Capture the cell that displays the provided text and extract its [x, y] central coordinate. 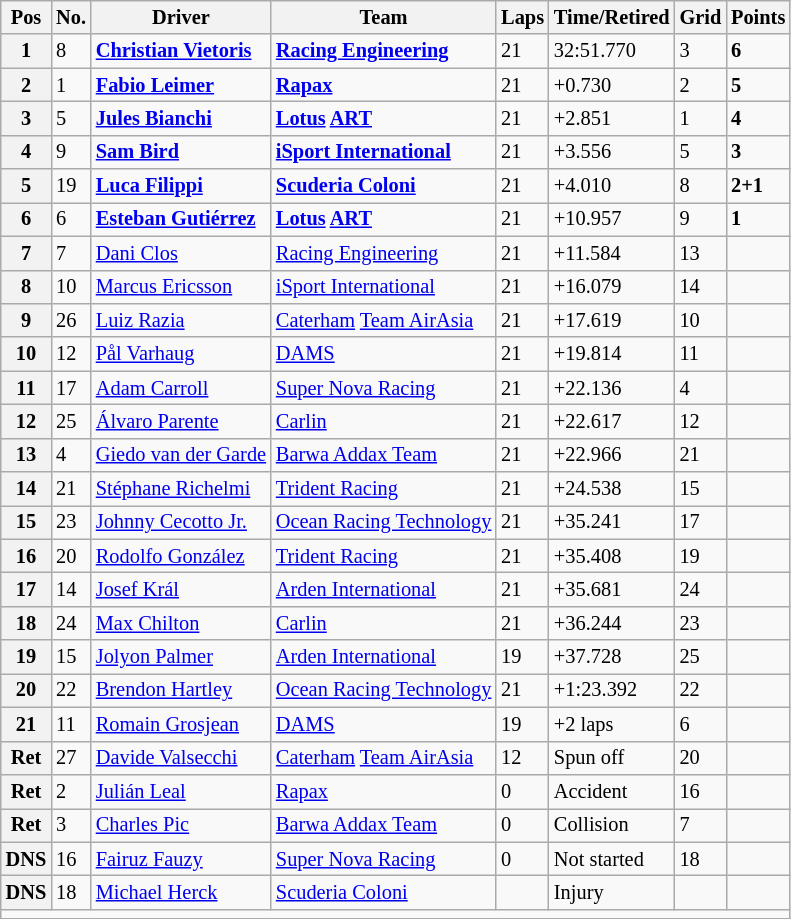
Collision [612, 825]
+11.584 [612, 253]
27 [71, 758]
+17.619 [612, 320]
No. [71, 17]
Max Chilton [181, 623]
+16.079 [612, 287]
+35.681 [612, 589]
Marcus Ericsson [181, 287]
Julián Leal [181, 791]
Johnny Cecotto Jr. [181, 522]
Time/Retired [612, 17]
Fairuz Fauzy [181, 859]
+10.957 [612, 219]
+37.728 [612, 657]
Luiz Razia [181, 320]
Adam Carroll [181, 388]
Davide Valsecchi [181, 758]
+1:23.392 [612, 690]
Pål Varhaug [181, 354]
Team [384, 17]
Esteban Gutiérrez [181, 219]
Giedo van der Garde [181, 455]
Josef Král [181, 589]
+19.814 [612, 354]
Fabio Leimer [181, 85]
Jules Bianchi [181, 118]
Rodolfo González [181, 556]
+36.244 [612, 623]
Álvaro Parente [181, 421]
+35.241 [612, 522]
Spun off [612, 758]
Laps [522, 17]
Injury [612, 892]
+3.556 [612, 152]
Pos [26, 17]
Dani Clos [181, 253]
Luca Filippi [181, 186]
+0.730 [612, 85]
+2 laps [612, 724]
+22.617 [612, 421]
+4.010 [612, 186]
+35.408 [612, 556]
Driver [181, 17]
+22.136 [612, 388]
Points [758, 17]
+22.966 [612, 455]
Romain Grosjean [181, 724]
+2.851 [612, 118]
Stéphane Richelmi [181, 489]
Sam Bird [181, 152]
Michael Herck [181, 892]
Accident [612, 791]
+24.538 [612, 489]
Christian Vietoris [181, 51]
Grid [701, 17]
26 [71, 320]
Charles Pic [181, 825]
2+1 [758, 186]
Not started [612, 859]
Jolyon Palmer [181, 657]
32:51.770 [612, 51]
Brendon Hartley [181, 690]
